For the text-containing cell, return its midpoint in (X, Y) coordinate format. 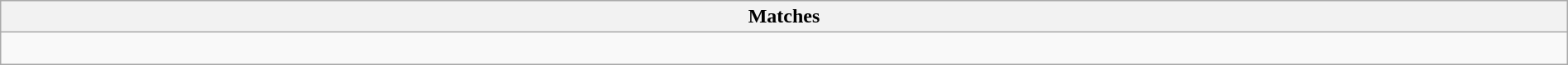
Matches (784, 17)
